Detect which cell encompasses the target text, then output its (X, Y) center coordinate. 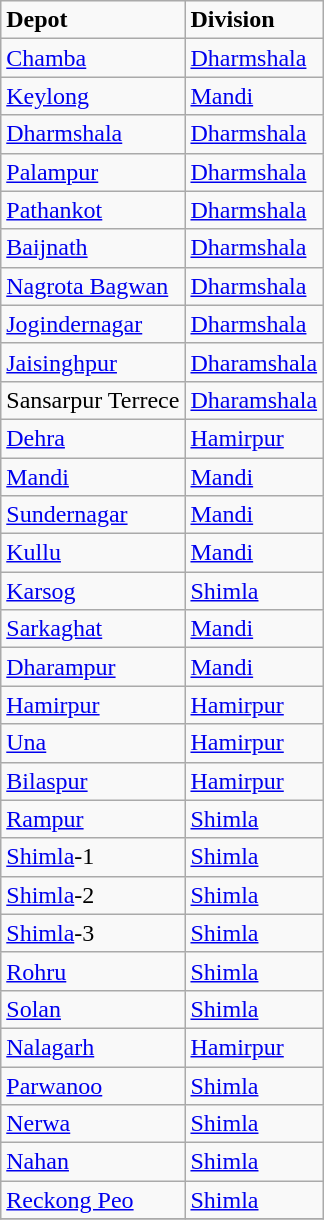
Shimla-2 (93, 895)
Depot (93, 20)
Dharampur (93, 667)
Kullu (93, 553)
Keylong (93, 96)
Baijnath (93, 248)
Jaisinghpur (93, 362)
Sarkaghat (93, 629)
Parwanoo (93, 1085)
Dehra (93, 438)
Nerwa (93, 1124)
Jogindernagar (93, 324)
Nahan (93, 1162)
Nagrota Bagwan (93, 286)
Sansarpur Terrece (93, 400)
Nalagarh (93, 1047)
Shimla-1 (93, 857)
Rohru (93, 971)
Chamba (93, 58)
Shimla-3 (93, 933)
Karsog (93, 591)
Rampur (93, 819)
Una (93, 743)
Division (254, 20)
Sundernagar (93, 515)
Solan (93, 1009)
Bilaspur (93, 781)
Palampur (93, 172)
Pathankot (93, 210)
Reckong Peo (93, 1200)
